Find where the given text appears and provide that cell's center as [X, Y] coordinate. 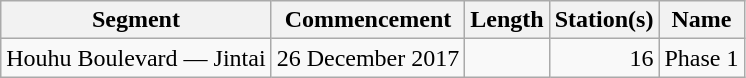
26 December 2017 [368, 58]
Length [507, 20]
Station(s) [604, 20]
Houhu Boulevard — Jintai [136, 58]
Commencement [368, 20]
Name [702, 20]
Phase 1 [702, 58]
16 [604, 58]
Segment [136, 20]
